Locate the cell with the specified text and output its (X, Y) center coordinate. 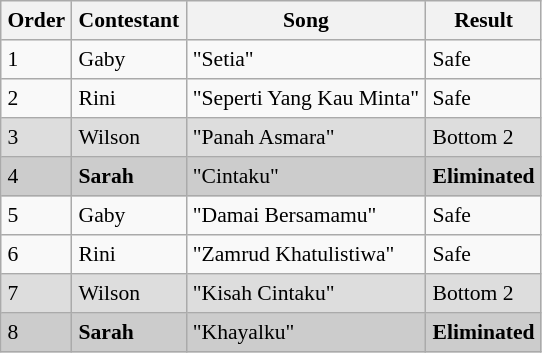
"Kisah Cintaku" (306, 294)
Contestant (129, 20)
"Seperti Yang Kau Minta" (306, 98)
Order (36, 20)
"Zamrud Khatulistiwa" (306, 254)
Song (306, 20)
7 (36, 294)
8 (36, 332)
5 (36, 216)
6 (36, 254)
"Panah Asmara" (306, 138)
"Damai Bersamamu" (306, 216)
3 (36, 138)
"Cintaku" (306, 176)
2 (36, 98)
"Setia" (306, 60)
4 (36, 176)
"Khayalku" (306, 332)
1 (36, 60)
Result (484, 20)
